Search for the cell housing the specified text and yield its (X, Y) center coordinate. 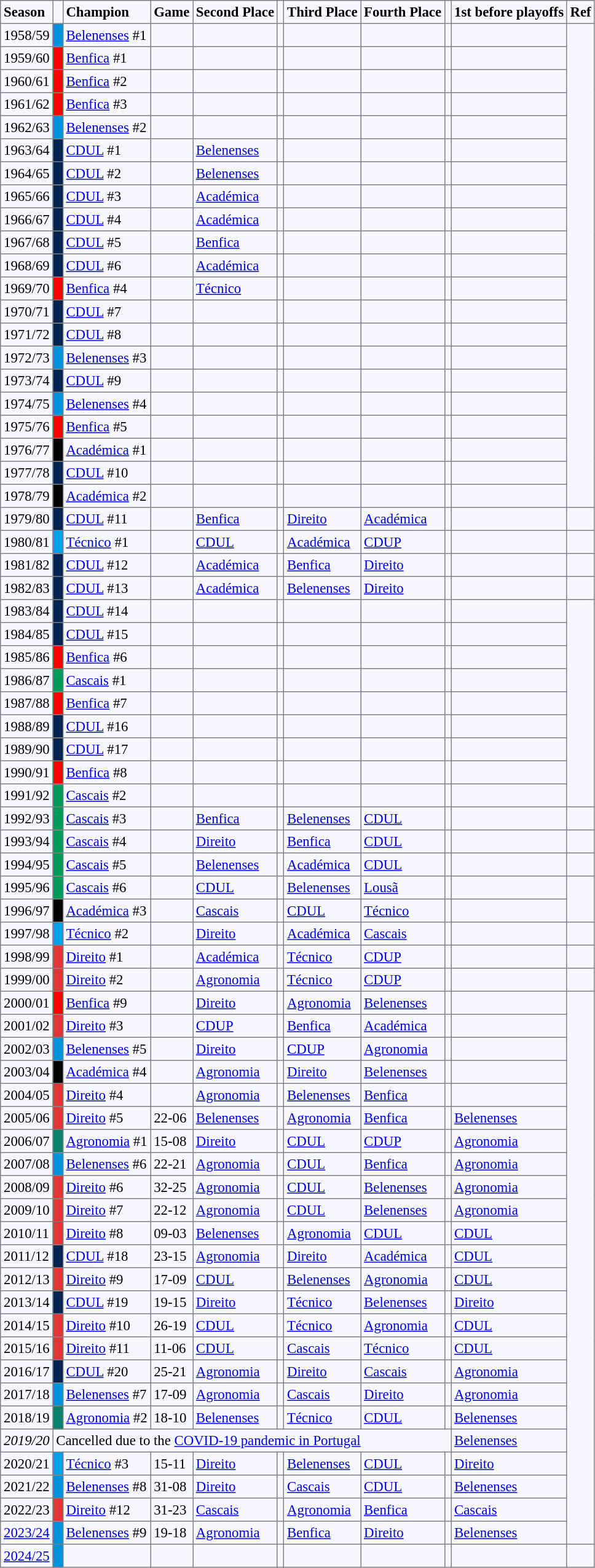
Direito #4 (107, 1095)
32-25 (172, 1187)
Direito #8 (107, 1233)
CDUL #16 (107, 726)
CDUL #5 (107, 243)
1995/96 (27, 888)
2017/18 (27, 1395)
1961/62 (27, 104)
2002/03 (27, 1049)
CDUL #8 (107, 335)
Third Place (322, 12)
1967/68 (27, 243)
2012/13 (27, 1279)
18-10 (172, 1417)
CDUL #7 (107, 312)
1980/81 (27, 542)
1988/89 (27, 726)
Direito #10 (107, 1325)
1976/77 (27, 450)
Belenenses #3 (107, 358)
1965/66 (27, 197)
1992/93 (27, 818)
Direito #5 (107, 1118)
2000/01 (27, 1003)
1979/80 (27, 519)
Fourth Place (403, 12)
2014/15 (27, 1325)
Cancelled due to the COVID-19 pandemic in Portugal (252, 1441)
15-11 (172, 1464)
2020/21 (27, 1464)
1975/76 (27, 427)
2010/11 (27, 1233)
2019/20 (27, 1441)
Benfica #9 (107, 1003)
19-18 (172, 1533)
1972/73 (27, 358)
Académica #3 (107, 911)
Second Place (235, 12)
Belenenses #9 (107, 1533)
1966/67 (27, 219)
1971/72 (27, 335)
CDUL #12 (107, 565)
Direito #7 (107, 1210)
1960/61 (27, 81)
1959/60 (27, 58)
Champion (107, 12)
1998/99 (27, 957)
2007/08 (27, 1164)
2008/09 (27, 1187)
CDUL #1 (107, 151)
Cascais #6 (107, 888)
Benfica #3 (107, 104)
1985/86 (27, 657)
Direito #6 (107, 1187)
1996/97 (27, 911)
Cascais #3 (107, 818)
Game (172, 12)
1969/70 (27, 289)
CDUL #9 (107, 381)
Cascais #4 (107, 842)
Direito #9 (107, 1279)
1970/71 (27, 312)
Ref (580, 12)
Belenenses #6 (107, 1164)
CDUL #17 (107, 750)
Lousã (403, 888)
11-06 (172, 1349)
31-08 (172, 1487)
Técnico #1 (107, 542)
Direito #2 (107, 980)
1981/82 (27, 565)
2005/06 (27, 1118)
CDUL #10 (107, 473)
1991/92 (27, 796)
22-21 (172, 1164)
2001/02 (27, 1026)
Benfica #2 (107, 81)
2004/05 (27, 1095)
26-19 (172, 1325)
1984/85 (27, 634)
2024/25 (27, 1556)
2016/17 (27, 1371)
Benfica #5 (107, 427)
23-15 (172, 1256)
Belenenses #2 (107, 127)
1982/83 (27, 588)
1962/63 (27, 127)
1994/95 (27, 864)
1st before playoffs (509, 12)
CDUL #14 (107, 611)
1958/59 (27, 35)
19-15 (172, 1303)
CDUL #19 (107, 1303)
Agronomia #1 (107, 1141)
2013/14 (27, 1303)
Académica #2 (107, 496)
1987/88 (27, 704)
Season (27, 12)
Académica #1 (107, 450)
1964/65 (27, 173)
Belenenses #1 (107, 35)
1989/90 (27, 750)
Académica #4 (107, 1072)
1983/84 (27, 611)
2011/12 (27, 1256)
1974/75 (27, 404)
Cascais #5 (107, 864)
CDUL #18 (107, 1256)
Técnico #3 (107, 1464)
2018/19 (27, 1417)
CDUL #15 (107, 634)
1977/78 (27, 473)
CDUL #20 (107, 1371)
CDUL #13 (107, 588)
2015/16 (27, 1349)
1999/00 (27, 980)
22-06 (172, 1118)
Belenenses #4 (107, 404)
CDUL #11 (107, 519)
Direito #3 (107, 1026)
Agronomia #2 (107, 1417)
2003/04 (27, 1072)
09-03 (172, 1233)
1978/79 (27, 496)
Direito #1 (107, 957)
CDUL #3 (107, 197)
1990/91 (27, 772)
1968/69 (27, 265)
25-21 (172, 1371)
Belenenses #7 (107, 1395)
2021/22 (27, 1487)
2022/23 (27, 1510)
Benfica #1 (107, 58)
1986/87 (27, 680)
2009/10 (27, 1210)
Belenenses #8 (107, 1487)
Belenenses #5 (107, 1049)
31-23 (172, 1510)
Cascais #2 (107, 796)
Direito #11 (107, 1349)
Benfica #8 (107, 772)
Técnico #2 (107, 934)
CDUL #4 (107, 219)
CDUL #6 (107, 265)
CDUL #2 (107, 173)
Benfica #4 (107, 289)
Cascais #1 (107, 680)
1997/98 (27, 934)
Benfica #6 (107, 657)
2006/07 (27, 1141)
15-08 (172, 1141)
Direito #12 (107, 1510)
1993/94 (27, 842)
Benfica #7 (107, 704)
1973/74 (27, 381)
22-12 (172, 1210)
1963/64 (27, 151)
2023/24 (27, 1533)
